Extract the [X, Y] coordinate from the center of the cell holding the provided text.  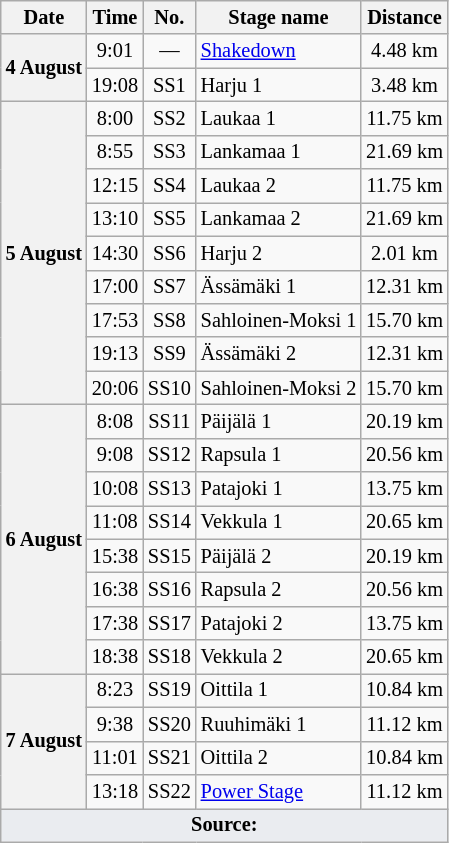
Ässämäki 1 [278, 287]
SS13 [170, 489]
Rapsula 1 [278, 455]
Date [44, 17]
9:01 [115, 51]
11:08 [115, 522]
15:38 [115, 556]
Source: [224, 825]
Time [115, 17]
SS6 [170, 253]
18:38 [115, 657]
SS10 [170, 388]
Power Stage [278, 791]
3.48 km [404, 85]
SS3 [170, 152]
16:38 [115, 589]
6 August [44, 538]
Shakedown [278, 51]
4 August [44, 68]
11:01 [115, 758]
SS15 [170, 556]
SS7 [170, 287]
Lankamaa 1 [278, 152]
SS17 [170, 623]
Patajoki 1 [278, 489]
Oittila 1 [278, 690]
Stage name [278, 17]
Laukaa 1 [278, 118]
SS16 [170, 589]
8:08 [115, 421]
Laukaa 2 [278, 186]
Päijälä 1 [278, 421]
9:08 [115, 455]
Harju 2 [278, 253]
SS8 [170, 320]
20:06 [115, 388]
Vekkula 2 [278, 657]
Ruuhimäki 1 [278, 724]
13:18 [115, 791]
SS5 [170, 219]
14:30 [115, 253]
9:38 [115, 724]
Sahloinen-Moksi 2 [278, 388]
19:08 [115, 85]
8:23 [115, 690]
Harju 1 [278, 85]
SS9 [170, 354]
Vekkula 1 [278, 522]
SS20 [170, 724]
2.01 km [404, 253]
SS14 [170, 522]
SS2 [170, 118]
17:53 [115, 320]
Sahloinen-Moksi 1 [278, 320]
10:08 [115, 489]
Päijälä 2 [278, 556]
Ässämäki 2 [278, 354]
19:13 [115, 354]
SS18 [170, 657]
SS21 [170, 758]
— [170, 51]
4.48 km [404, 51]
SS1 [170, 85]
SS4 [170, 186]
SS19 [170, 690]
13:10 [115, 219]
SS11 [170, 421]
Rapsula 2 [278, 589]
12:15 [115, 186]
17:00 [115, 287]
Patajoki 2 [278, 623]
Distance [404, 17]
Oittila 2 [278, 758]
17:38 [115, 623]
7 August [44, 740]
8:00 [115, 118]
SS22 [170, 791]
8:55 [115, 152]
Lankamaa 2 [278, 219]
No. [170, 17]
5 August [44, 252]
SS12 [170, 455]
